Extract the [x, y] coordinate from the center of the cell holding the provided text.  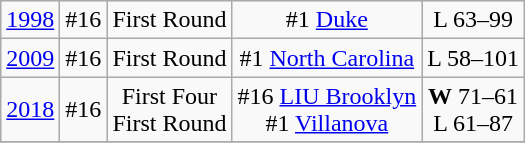
L 58–101 [474, 58]
First FourFirst Round [170, 110]
L 63–99 [474, 20]
#1 North Carolina [327, 58]
#16 LIU Brooklyn#1 Villanova [327, 110]
#1 Duke [327, 20]
1998 [30, 20]
W 71–61 L 61–87 [474, 110]
2009 [30, 58]
2018 [30, 110]
